From the cell containing the given text, extract its center point as [X, Y] coordinate. 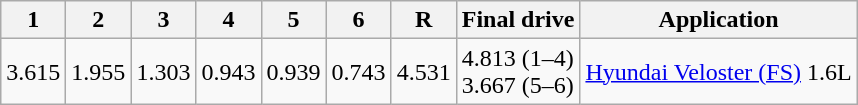
Hyundai Veloster (FS) 1.6L [718, 72]
Final drive [518, 20]
Application [718, 20]
4.531 [424, 72]
1.303 [164, 72]
5 [294, 20]
4.813 (1–4)3.667 (5–6) [518, 72]
1 [34, 20]
4 [228, 20]
0.939 [294, 72]
R [424, 20]
1.955 [98, 72]
3.615 [34, 72]
0.943 [228, 72]
3 [164, 20]
2 [98, 20]
6 [358, 20]
0.743 [358, 72]
